Determine the [x, y] coordinate at the center of the cell enclosing the given text.  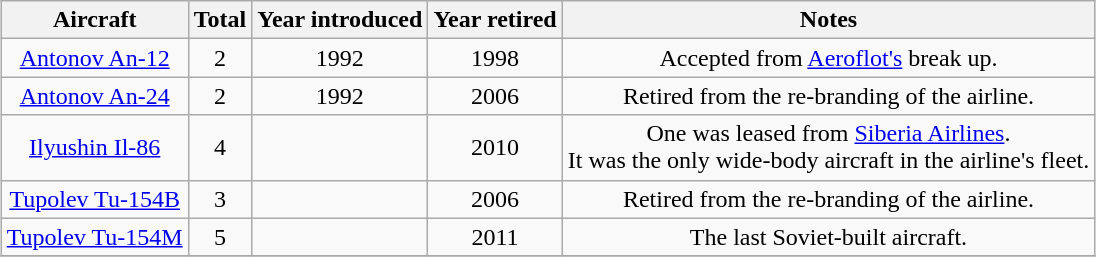
Accepted from Aeroflot's break up. [828, 58]
1998 [495, 58]
4 [220, 148]
One was leased from Siberia Airlines.It was the only wide-body aircraft in the airline's fleet. [828, 148]
Year introduced [340, 20]
2010 [495, 148]
The last Soviet-built aircraft. [828, 237]
3 [220, 199]
Ilyushin Il-86 [94, 148]
Aircraft [94, 20]
5 [220, 237]
2011 [495, 237]
Antonov An-12 [94, 58]
Total [220, 20]
Notes [828, 20]
Antonov An-24 [94, 96]
Tupolev Tu-154M [94, 237]
Year retired [495, 20]
Tupolev Tu-154B [94, 199]
